Output the [x, y] coordinate of the center of the cell containing the given text.  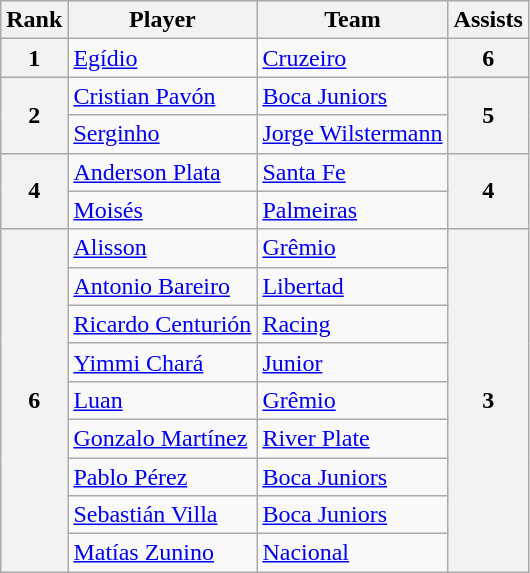
Racing [352, 324]
Cruzeiro [352, 58]
Junior [352, 362]
Team [352, 20]
2 [34, 115]
Ricardo Centurión [162, 324]
Rank [34, 20]
3 [488, 400]
Yimmi Chará [162, 362]
Cristian Pavón [162, 96]
Jorge Wilstermann [352, 134]
Egídio [162, 58]
Libertad [352, 286]
5 [488, 115]
Player [162, 20]
Serginho [162, 134]
Sebastián Villa [162, 515]
Pablo Pérez [162, 477]
Nacional [352, 553]
Moisés [162, 210]
Anderson Plata [162, 172]
Santa Fe [352, 172]
Alisson [162, 248]
Luan [162, 400]
Gonzalo Martínez [162, 438]
1 [34, 58]
Assists [488, 20]
Antonio Bareiro [162, 286]
Matías Zunino [162, 553]
River Plate [352, 438]
Palmeiras [352, 210]
